Locate the cell with the specified text and output its (X, Y) center coordinate. 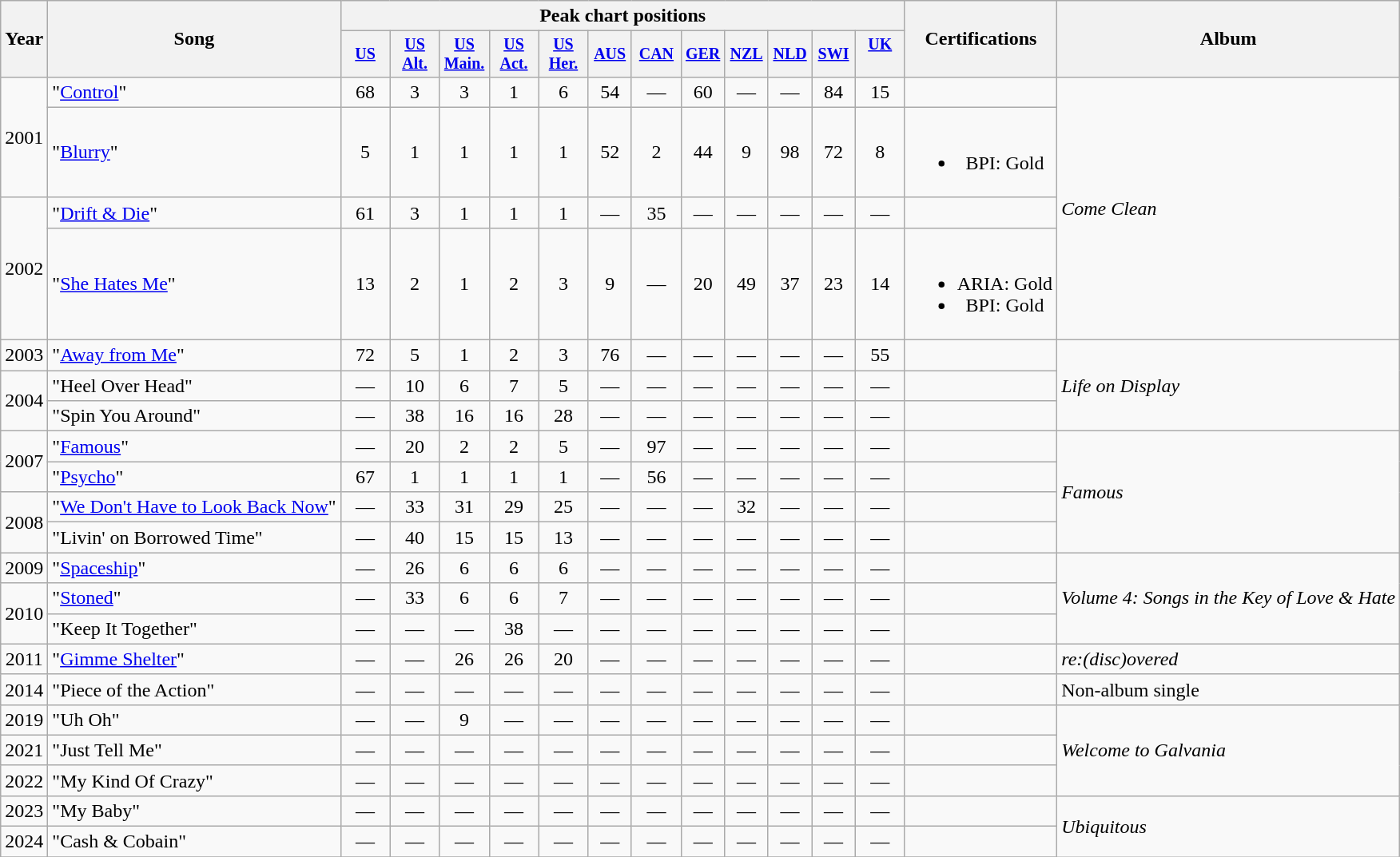
BPI: Gold (980, 152)
2003 (24, 355)
NZL (746, 54)
"Stoned" (194, 598)
2023 (24, 811)
SWI (833, 54)
"My Baby" (194, 811)
Volume 4: Songs in the Key of Love & Hate (1229, 598)
"Keep It Together" (194, 629)
56 (656, 477)
"Livin' on Borrowed Time" (194, 538)
2024 (24, 842)
2014 (24, 689)
Year (24, 39)
USAlt. (415, 54)
2022 (24, 780)
"Heel Over Head" (194, 386)
2007 (24, 462)
"Spaceship" (194, 568)
76 (610, 355)
"Spin You Around" (194, 416)
55 (880, 355)
37 (789, 284)
61 (365, 212)
10 (415, 386)
"We Don't Have to Look Back Now" (194, 507)
67 (365, 477)
"Psycho" (194, 477)
US Act. (514, 54)
23 (833, 284)
8 (880, 152)
"Piece of the Action" (194, 689)
2009 (24, 568)
14 (880, 284)
98 (789, 152)
"Away from Me" (194, 355)
84 (833, 92)
NLD (789, 54)
CAN (656, 54)
"Control" (194, 92)
"She Hates Me" (194, 284)
"Just Tell Me" (194, 750)
97 (656, 446)
"My Kind Of Crazy" (194, 780)
Peak chart positions (622, 16)
"Blurry" (194, 152)
US (365, 54)
2002 (24, 268)
Famous (1229, 492)
Come Clean (1229, 208)
Life on Display (1229, 386)
29 (514, 507)
52 (610, 152)
68 (365, 92)
Album (1229, 39)
44 (702, 152)
"Cash & Cobain" (194, 842)
ARIA: GoldBPI: Gold (980, 284)
40 (415, 538)
Certifications (980, 39)
2019 (24, 720)
2010 (24, 613)
re:(disc)overed (1229, 659)
25 (563, 507)
"Uh Oh" (194, 720)
28 (563, 416)
"Famous" (194, 446)
UK (880, 54)
49 (746, 284)
"Gimme Shelter" (194, 659)
31 (464, 507)
Non-album single (1229, 689)
Ubiquitous (1229, 826)
54 (610, 92)
2021 (24, 750)
Song (194, 39)
60 (702, 92)
2008 (24, 522)
2011 (24, 659)
GER (702, 54)
AUS (610, 54)
USMain. (464, 54)
2001 (24, 137)
32 (746, 507)
2004 (24, 401)
Welcome to Galvania (1229, 750)
"Drift & Die" (194, 212)
US Her. (563, 54)
35 (656, 212)
